For the text-containing cell, return its midpoint in (x, y) coordinate format. 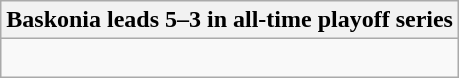
Baskonia leads 5–3 in all-time playoff series (230, 20)
